Find where the given text appears and provide that cell's center as (X, Y) coordinate. 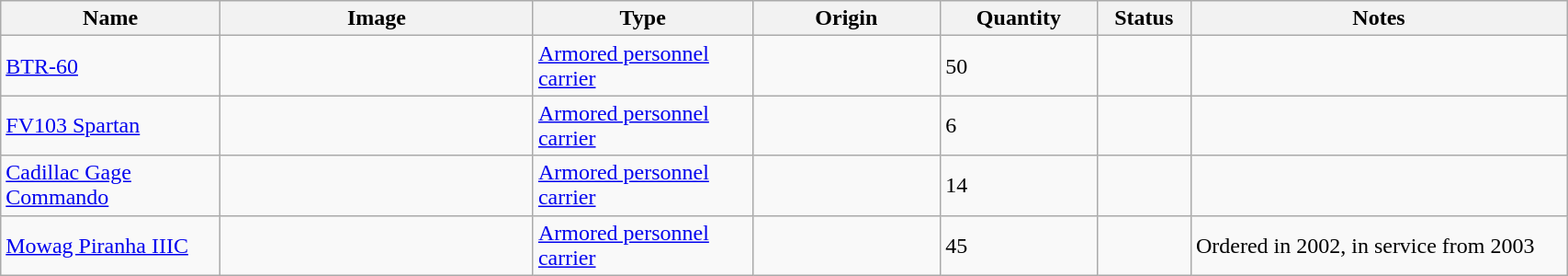
Cadillac Gage Commando (110, 186)
Status (1144, 18)
Ordered in 2002, in service from 2003 (1378, 245)
6 (1019, 125)
45 (1019, 245)
Origin (847, 18)
Type (643, 18)
Image (377, 18)
Notes (1378, 18)
Quantity (1019, 18)
BTR-60 (110, 66)
FV103 Spartan (110, 125)
50 (1019, 66)
14 (1019, 186)
Name (110, 18)
Mowag Piranha IIIC (110, 245)
